Detect which cell encompasses the target text, then output its (x, y) center coordinate. 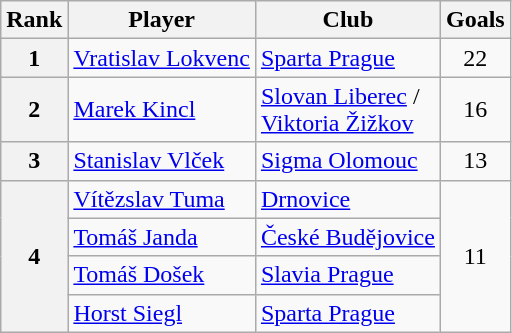
České Budějovice (348, 237)
16 (475, 110)
Horst Siegl (162, 313)
Marek Kincl (162, 110)
3 (34, 161)
Goals (475, 20)
Vratislav Lokvenc (162, 58)
Rank (34, 20)
4 (34, 256)
1 (34, 58)
Drnovice (348, 199)
Tomáš Došek (162, 275)
Slovan Liberec / Viktoria Žižkov (348, 110)
Slavia Prague (348, 275)
Club (348, 20)
11 (475, 256)
Player (162, 20)
2 (34, 110)
Tomáš Janda (162, 237)
Vítězslav Tuma (162, 199)
Stanislav Vlček (162, 161)
13 (475, 161)
Sigma Olomouc (348, 161)
22 (475, 58)
